Identify which cell holds the provided text, then report its [x, y] central coordinate. 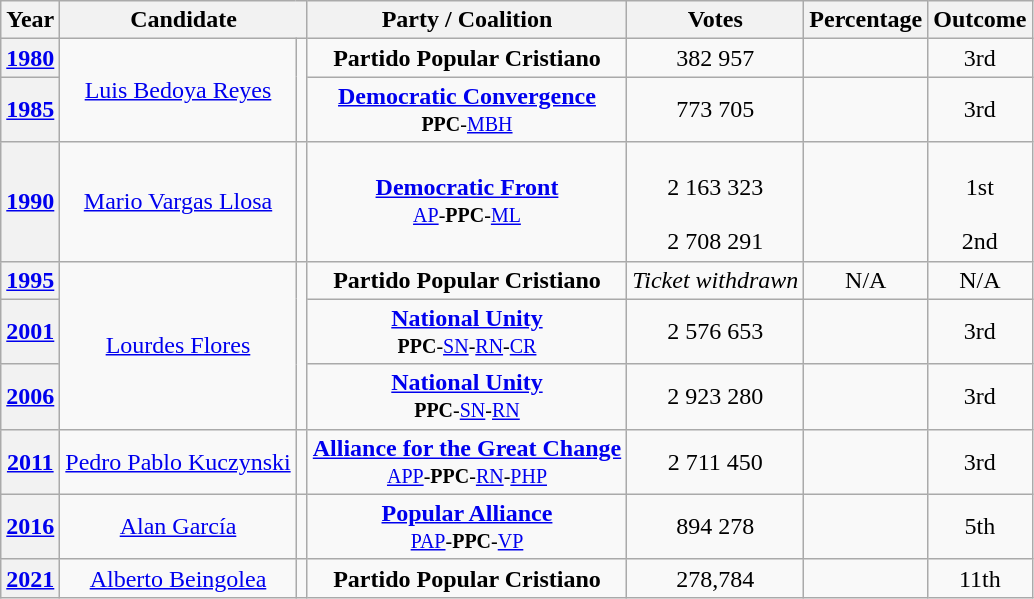
894 278 [716, 526]
Year [30, 20]
5th [980, 526]
2 576 653 [716, 332]
1995 [30, 280]
1980 [30, 58]
2001 [30, 332]
Pedro Pablo Kuczynski [178, 462]
2011 [30, 462]
Votes [716, 20]
Candidate [184, 20]
Popular AlliancePAP-PPC-VP [466, 526]
Alliance for the Great ChangeAPP-PPC-RN-PHP [466, 462]
2 711 450 [716, 462]
2 923 280 [716, 396]
2 163 3232 708 291 [716, 202]
773 705 [716, 110]
Mario Vargas Llosa [178, 202]
1985 [30, 110]
2021 [30, 578]
Outcome [980, 20]
1990 [30, 202]
National UnityPPC-SN-RN [466, 396]
Ticket withdrawn [716, 280]
Lourdes Flores [178, 345]
382 957 [716, 58]
Alan García [178, 526]
2016 [30, 526]
Luis Bedoya Reyes [178, 90]
Democratic ConvergencePPC-MBH [466, 110]
Alberto Beingolea [178, 578]
11th [980, 578]
1st2nd [980, 202]
Party / Coalition [466, 20]
Democratic FrontAP-PPC-ML [466, 202]
National UnityPPC-SN-RN-CR [466, 332]
Percentage [866, 20]
2006 [30, 396]
278,784 [716, 578]
